Output the [X, Y] coordinate of the center of the cell containing the given text.  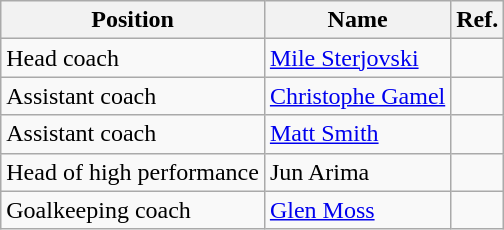
Goalkeeping coach [133, 210]
Glen Moss [357, 210]
Jun Arima [357, 172]
Name [357, 20]
Head of high performance [133, 172]
Mile Sterjovski [357, 58]
Ref. [478, 20]
Position [133, 20]
Matt Smith [357, 134]
Christophe Gamel [357, 96]
Head coach [133, 58]
